Output the [x, y] coordinate of the center of the cell containing the given text.  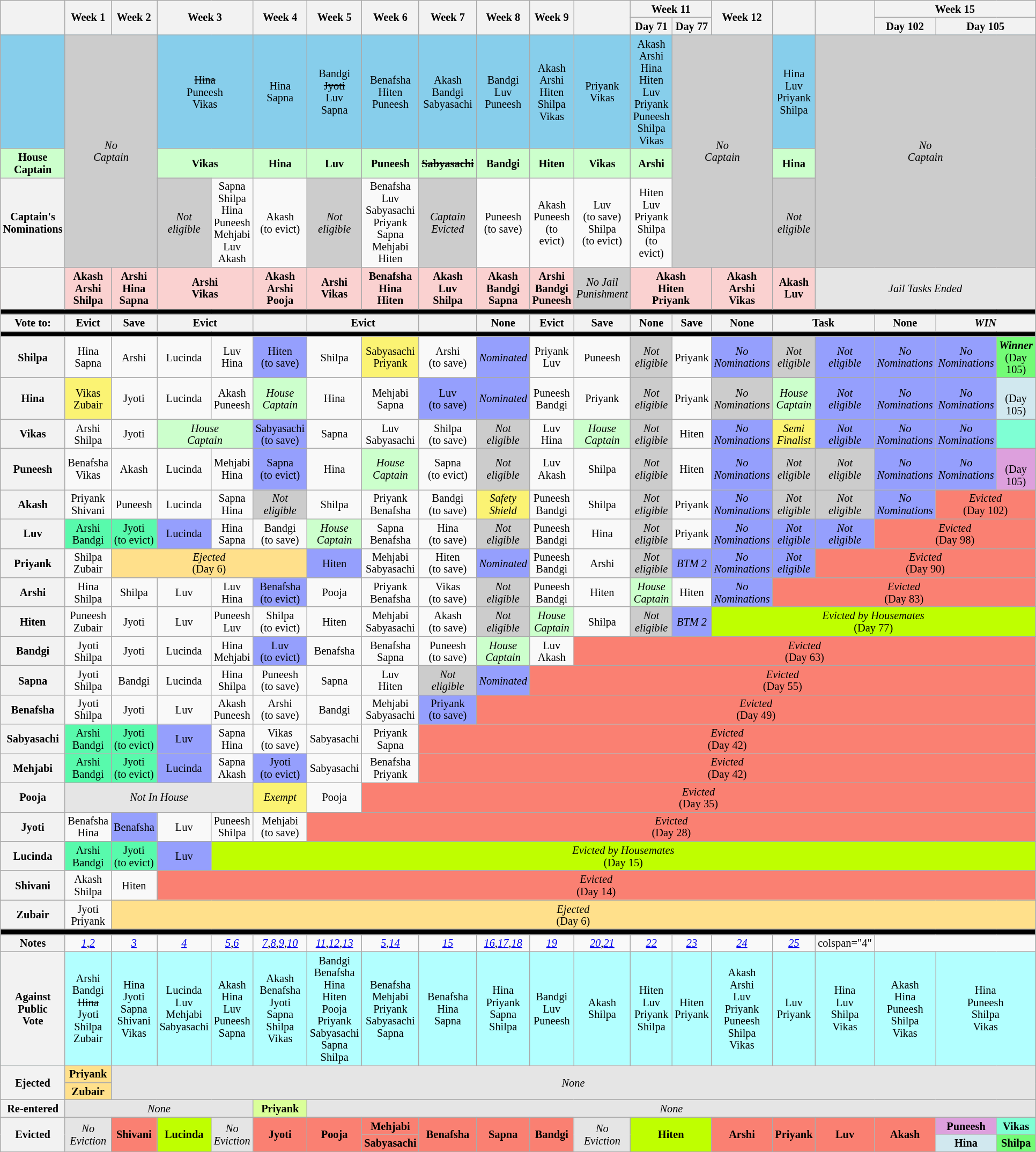
BandgiBenafshaHinaHitenPoojaPriyankSabyasachiSapnaShilpa [335, 1008]
BenafshaHitenPuneesh [390, 92]
SapnaBenafsha [390, 534]
AkashHinaPuneeshShilpaVikas [905, 1008]
Luv(to save)Shilpa(to evict) [602, 222]
VikasZubair [88, 398]
WIN [986, 322]
PriyankShivani [88, 504]
MehjabiSapna [390, 398]
BenafshaHinaSapna [447, 1008]
Evicted(Day 90) [925, 563]
20,21 [602, 943]
5,6 [232, 943]
Week 3 [205, 17]
SapnaAkash [232, 768]
AkashArshiShilpa [88, 288]
HinaPuneeshVikas [205, 92]
16,17,18 [503, 943]
Week 7 [447, 17]
AkashArshiHitenShilpaVikas [552, 92]
Week 1 [88, 17]
HinaLuvShilpaVikas [845, 1008]
AkashBandgiSapna [503, 288]
Winner(Day 105) [1016, 357]
No JailPunishment [602, 288]
Not In House [159, 798]
SapnaShilpaHinaPuneeshMehjabiLuvAkash [232, 222]
Hina(to save) [447, 534]
Priyank(to save) [447, 710]
BenafshaSapna [390, 651]
Mehjabi(to save) [280, 827]
PuneeshShilpa [232, 827]
Week 2 [134, 17]
11,12,13 [335, 943]
Evicted(Day 14) [596, 886]
LuvPriyank [794, 1008]
Luv(to evict) [280, 651]
3 [134, 943]
Week 11 [671, 9]
colspan="4" [845, 943]
AkashArshiLuvPriyankPuneeshShilpaVikas [742, 1008]
Sabyasachi(to save) [280, 434]
Evicted(Day 28) [671, 827]
AkashHitenPriyank [671, 288]
19 [552, 943]
Shilpa(to evict) [280, 622]
HinaLuvPriyankShilpa [794, 92]
HitenLuvPriyankShilpa [652, 1008]
Evicted(Day 49) [756, 710]
Week 12 [742, 17]
22 [652, 943]
Benafsha(to evict) [280, 592]
7,8,9,10 [280, 943]
HinaMehjabi [232, 651]
Week 6 [390, 17]
MehjabiHina [232, 469]
Ejected [33, 1082]
AkashLuv [794, 288]
PuneeshLuv [232, 622]
AkashArshiHinaHitenLuvPriyankPuneeshShilpaVikas [652, 92]
Shilpa(to save) [447, 434]
AkashArshiVikas [742, 288]
BenafshaMehjabiPriyankSabyasachiSapna [390, 1008]
BenafshaVikas [88, 469]
AkashPuneesh(to evict) [552, 222]
Day 105 [986, 26]
AgainstPublicVote [33, 1008]
24 [742, 943]
Day 77 [692, 26]
BandgiJyotiLuvSapna [335, 92]
AkashBenafshaJyotiSapnaShilpaVikas [280, 1008]
LucindaLuvMehjabiSabyasachi [184, 1008]
HinaJyotiSapnaShivaniVikas [134, 1008]
Evicted(Day 102) [986, 504]
Week 4 [280, 17]
Vote to: [33, 322]
PriyankSapna [390, 739]
Evicted [33, 1134]
5,14 [390, 943]
Re-entered [33, 1109]
1,2 [88, 943]
Captain Evicted [447, 222]
JyotiPriyank [88, 915]
LuvHiten [390, 680]
BenafshaPriyank [390, 768]
HitenLuvPriyankShilpa(to evict) [652, 222]
LuvSabyasachi [390, 434]
AkashHinaLuvPuneeshSapna [232, 1008]
Week 5 [335, 17]
Evicted(Day 98) [955, 534]
BenafshaHinaHiten [390, 288]
HinaPuneeshShilpaVikas [986, 1008]
BenafshaLuvSabyasachiPriyankSapnaMehjabiHiten [390, 222]
Week 9 [552, 17]
Week 8 [503, 17]
BenafshaHina [88, 827]
Task [823, 322]
Evicted by Housemates(Day 15) [623, 856]
Evicted(Day 63) [804, 651]
Akash(to save) [447, 622]
Evicted(Day 83) [904, 592]
HitenPriyank [692, 1008]
SabyasachiPriyank [390, 357]
Exempt [280, 798]
4 [184, 943]
PuneeshZubair [88, 622]
HinaPriyankSapna Shilpa [503, 1008]
Akash(to evict) [280, 222]
ShilpaZubair [88, 563]
Arshi Bandgi Hina Jyoti Shilpa Zubair [88, 1008]
Evicted by Housemates(Day 77) [874, 622]
AkashArshiPooja [280, 288]
Captain'sNominations [33, 222]
PriyankLuv [552, 357]
25 [794, 943]
AkashLuvShilpa [447, 288]
Evicted(Day 55) [783, 680]
15 [447, 943]
Week 15 [955, 9]
Notes [33, 943]
Day 71 [652, 26]
Evicted(Day 35) [698, 798]
SafetyShield [503, 504]
ArshiShilpa [88, 434]
Jail Tasks Ended [925, 288]
ArshiHinaSapna [134, 288]
PriyankVikas [602, 92]
AkashBandgiSabyasachi [447, 92]
23 [692, 943]
Day 102 [905, 26]
Luv(to save) [447, 398]
SemiFinalist [794, 434]
ArshiBandgiPuneesh [552, 288]
